Identify which cell holds the provided text, then report its [x, y] central coordinate. 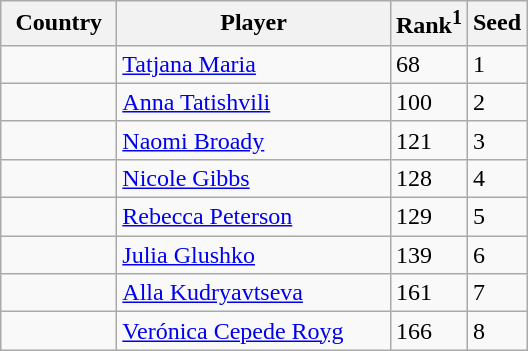
Rank1 [428, 24]
Naomi Broady [254, 140]
Nicole Gibbs [254, 178]
Anna Tatishvili [254, 102]
2 [496, 102]
6 [496, 255]
129 [428, 217]
Alla Kudryavtseva [254, 293]
Tatjana Maria [254, 64]
161 [428, 293]
166 [428, 331]
Country [59, 24]
139 [428, 255]
100 [428, 102]
Verónica Cepede Royg [254, 331]
4 [496, 178]
Rebecca Peterson [254, 217]
Julia Glushko [254, 255]
128 [428, 178]
5 [496, 217]
1 [496, 64]
8 [496, 331]
Player [254, 24]
7 [496, 293]
Seed [496, 24]
121 [428, 140]
3 [496, 140]
68 [428, 64]
